Return [x, y] of the center of cell containing provided text 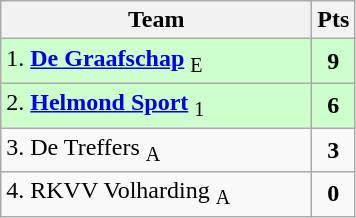
0 [334, 194]
3 [334, 150]
Team [156, 20]
6 [334, 105]
4. RKVV Volharding A [156, 194]
2. Helmond Sport 1 [156, 105]
1. De Graafschap E [156, 61]
Pts [334, 20]
3. De Treffers A [156, 150]
9 [334, 61]
